Pinpoint the cell where the given text exists, returning its (x, y) midpoint coordinate. 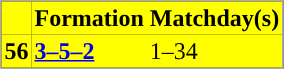
Matchday(s) (214, 18)
Formation (90, 18)
3–5–2 (90, 50)
56 (17, 50)
1–34 (214, 50)
